Find where the given text appears and provide that cell's center as (X, Y) coordinate. 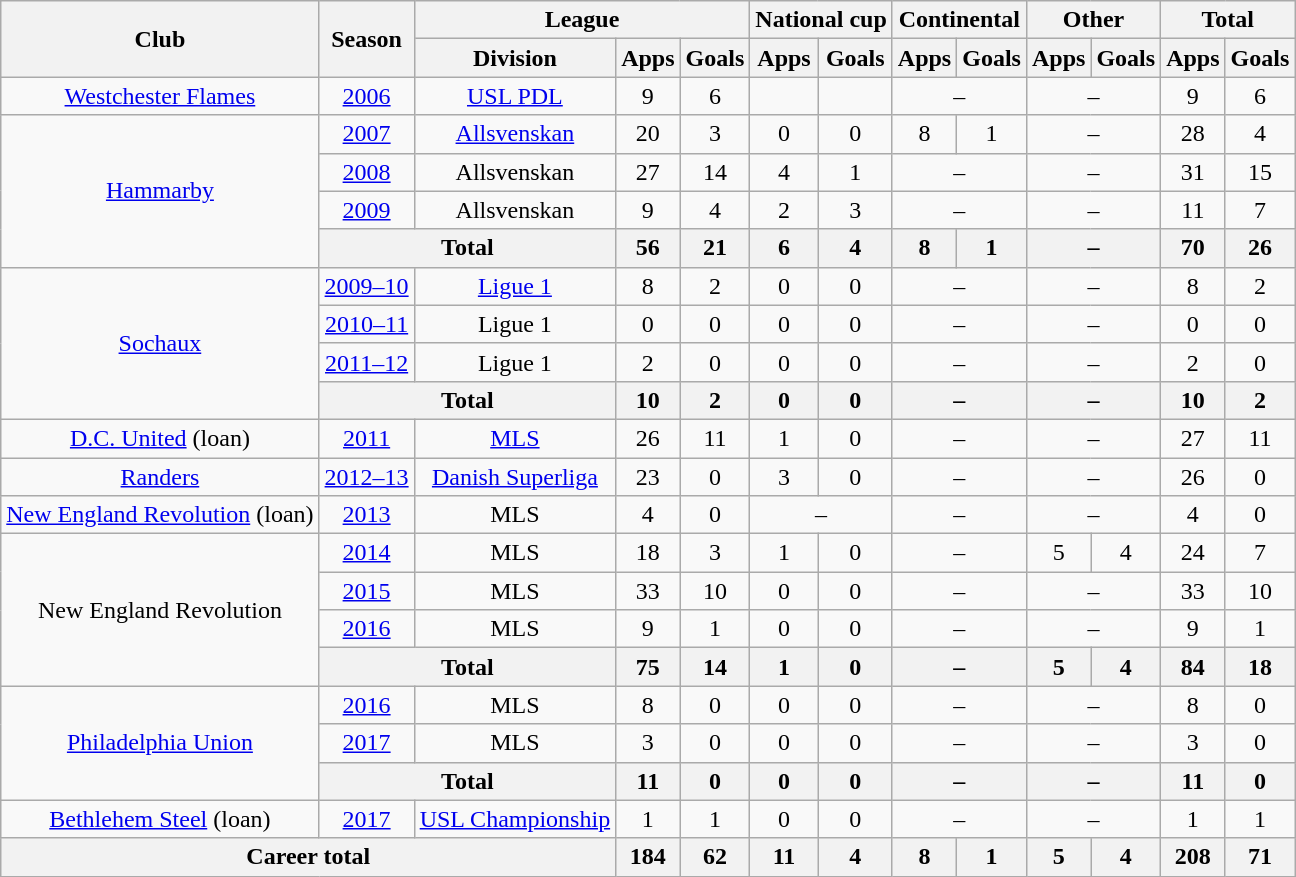
National cup (821, 20)
2012–13 (366, 477)
28 (1193, 134)
15 (1260, 172)
71 (1260, 857)
Other (1093, 20)
208 (1193, 857)
56 (648, 248)
2009 (366, 210)
USL PDL (515, 96)
Bethlehem Steel (loan) (160, 819)
2010–11 (366, 324)
31 (1193, 172)
USL Championship (515, 819)
2015 (366, 591)
84 (1193, 667)
70 (1193, 248)
Westchester Flames (160, 96)
2006 (366, 96)
Hammarby (160, 191)
184 (648, 857)
Danish Superliga (515, 477)
2007 (366, 134)
League (582, 20)
2013 (366, 515)
D.C. United (loan) (160, 438)
62 (715, 857)
Career total (308, 857)
Season (366, 39)
2008 (366, 172)
2009–10 (366, 286)
24 (1193, 553)
Club (160, 39)
Continental (959, 20)
Philadelphia Union (160, 743)
Randers (160, 477)
2014 (366, 553)
2011–12 (366, 362)
21 (715, 248)
20 (648, 134)
75 (648, 667)
Division (515, 58)
23 (648, 477)
Sochaux (160, 343)
New England Revolution (160, 610)
New England Revolution (loan) (160, 515)
2011 (366, 438)
